Capture the cell that displays the provided text and extract its [X, Y] central coordinate. 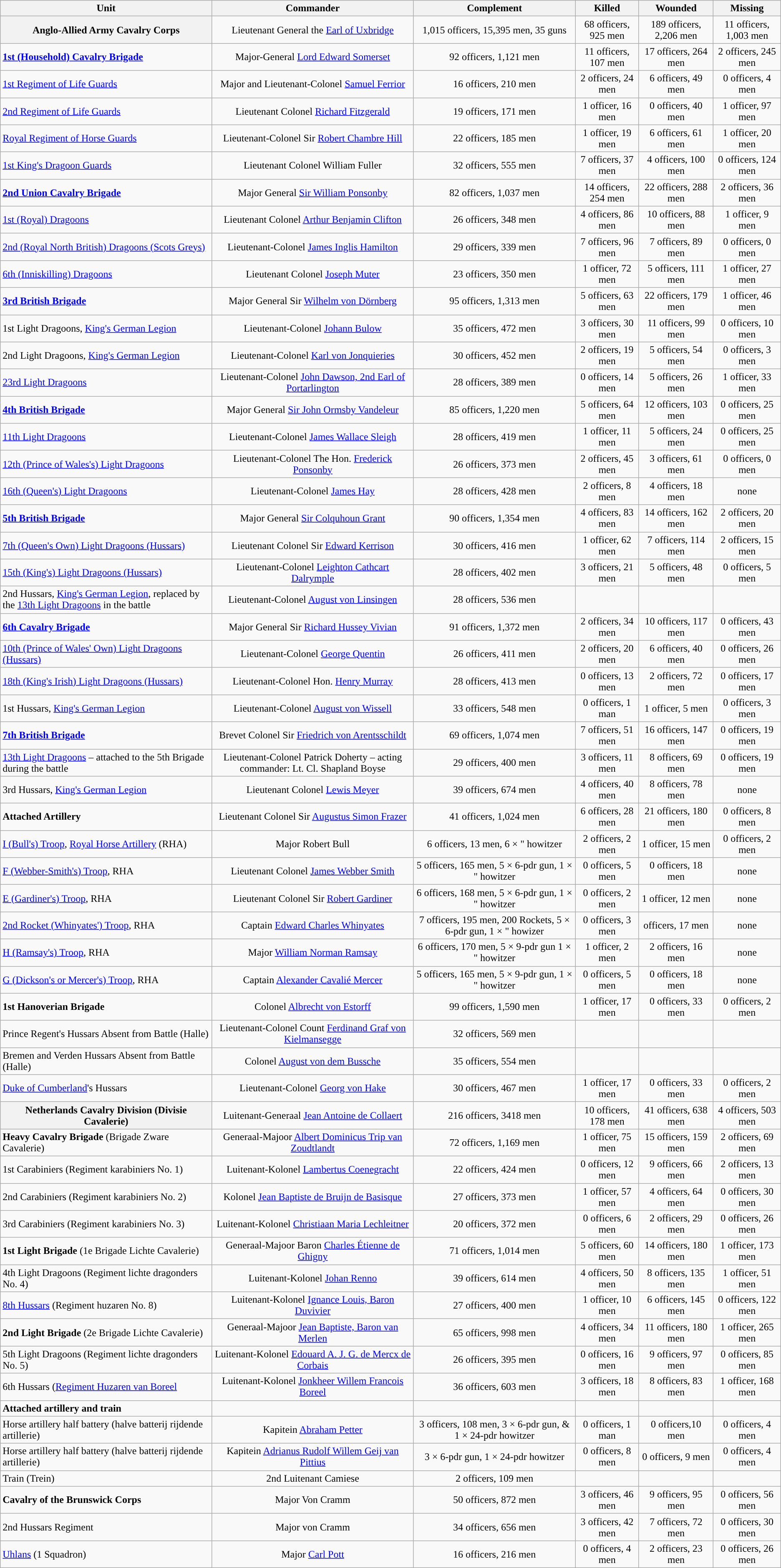
Lieutenant General the Earl of Uxbridge [313, 30]
4 officers, 86 men [607, 219]
5 officers, 64 men [607, 410]
Lieutenant Colonel James Webber Smith [313, 871]
2nd Light Brigade (2e Brigade Lichte Cavalerie) [106, 1332]
1 officer, 173 men [747, 1251]
12th (Prince of Wales's) Light Dragoons [106, 464]
4 officers, 83 men [607, 518]
7 officers, 37 men [607, 165]
29 officers, 339 men [494, 247]
1 officer, 75 men [607, 1142]
Bremen and Verden Hussars Absent from Battle (Halle) [106, 1061]
36 officers, 603 men [494, 1387]
28 officers, 413 men [494, 681]
2 officers, 34 men [607, 627]
0 officers, 40 men [676, 111]
14 officers, 180 men [676, 1251]
Major General Sir John Ormsby Vandeleur [313, 410]
7th (Queen's Own) Light Dragoons (Hussars) [106, 546]
Lieutenant-Colonel John Dawson, 2nd Earl of Portarlington [313, 383]
1 officer, 16 men [607, 111]
2 officers, 109 men [494, 1478]
2nd Hussars Regiment [106, 1527]
4 officers, 64 men [676, 1196]
7th British Brigade [106, 735]
5 officers, 24 men [676, 437]
16th (Queen's) Light Dragoons [106, 491]
8 officers, 69 men [676, 763]
4 officers, 18 men [676, 491]
Lieutenant-Colonel Georg von Hake [313, 1088]
Lieutenant Colonel Sir Augustus Simon Frazer [313, 817]
7 officers, 96 men [607, 247]
Major General Sir Wilhelm von Dörnberg [313, 301]
91 officers, 1,372 men [494, 627]
16 officers, 147 men [676, 735]
Kolonel Jean Baptiste de Bruijn de Basisque [313, 1196]
0 officers, 85 men [747, 1360]
5 officers, 26 men [676, 383]
1st Hanoverian Brigade [106, 1007]
69 officers, 1,074 men [494, 735]
1 officer, 19 men [607, 138]
0 officers, 16 men [607, 1360]
Major General Sir Colquhoun Grant [313, 518]
5 officers, 165 men, 5 × 9-pdr gun, 1 × " howitzer [494, 979]
Lieutenant-Colonel James Inglis Hamilton [313, 247]
3 × 6-pdr gun, 1 × 24-pdr howitzer [494, 1457]
Lieutenant-Colonel James Wallace Sleigh [313, 437]
Uhlans (1 Squadron) [106, 1554]
Luitenant-Kolonel Christiaan Maria Lechleitner [313, 1224]
30 officers, 416 men [494, 546]
2 officers, 15 men [747, 546]
2 officers, 2 men [607, 844]
92 officers, 1,121 men [494, 57]
3 officers, 11 men [607, 763]
H (Ramsay's) Troop, RHA [106, 953]
3 officers, 108 men, 3 × 6-pdr gun, & 1 × 24-pdr howitzer [494, 1430]
2 officers, 16 men [676, 953]
11 officers, 1,003 men [747, 30]
5 officers, 48 men [676, 572]
Generaal-Majoor Jean Baptiste, Baron van Merlen [313, 1332]
Lieutenant-Colonel Karl von Jonquieries [313, 355]
85 officers, 1,220 men [494, 410]
68 officers, 925 men [607, 30]
3 officers, 21 men [607, 572]
17 officers, 264 men [676, 57]
6 officers, 28 men [607, 817]
1 officer, 2 men [607, 953]
216 officers, 3418 men [494, 1115]
Complement [494, 8]
Major William Norman Ramsay [313, 953]
0 officers, 13 men [607, 681]
1 officer, 168 men [747, 1387]
Major General Sir Richard Hussey Vivian [313, 627]
1 officer, 9 men [747, 219]
Brevet Colonel Sir Friedrich von Arentsschildt [313, 735]
6 officers, 61 men [676, 138]
19 officers, 171 men [494, 111]
3 officers, 42 men [607, 1527]
1 officer, 265 men [747, 1332]
26 officers, 373 men [494, 464]
0 officers, 9 men [676, 1457]
Captain Edward Charles Whinyates [313, 925]
Luitenant-Kolonel Johan Renno [313, 1278]
6 officers, 40 men [676, 654]
7 officers, 72 men [676, 1527]
1,015 officers, 15,395 men, 35 guns [494, 30]
30 officers, 467 men [494, 1088]
Major Robert Bull [313, 844]
Luitenant-Kolonel Ignance Louis, Baron Duvivier [313, 1306]
34 officers, 656 men [494, 1527]
16 officers, 210 men [494, 84]
5 officers, 111 men [676, 274]
Lieutenant Colonel Arthur Benjamin Clifton [313, 219]
6 officers, 168 men, 5 × 6-pdr gun, 1 × " howitzer [494, 899]
0 officers, 10 men [747, 328]
Kapitein Adrianus Rudolf Willem Geij van Pittius [313, 1457]
2 officers, 36 men [747, 193]
2 officers, 69 men [747, 1142]
8 officers, 78 men [676, 790]
28 officers, 402 men [494, 572]
22 officers, 185 men [494, 138]
Lieutenant-Colonel Johann Bulow [313, 328]
2 officers, 72 men [676, 681]
1 officer, 5 men [676, 708]
1st King's Dragoon Guards [106, 165]
Luitenant-Generaal Jean Antoine de Collaert [313, 1115]
2 officers, 23 men [676, 1554]
10 officers, 117 men [676, 627]
9 officers, 66 men [676, 1170]
7 officers, 195 men, 200 Rockets, 5 × 6-pdr gun, 1 × " howizer [494, 925]
23 officers, 350 men [494, 274]
2nd Light Dragoons, King's German Legion [106, 355]
2nd Luitenant Camiese [313, 1478]
8th Hussars (Regiment huzaren No. 8) [106, 1306]
Major Von Cramm [313, 1500]
4 officers, 50 men [607, 1278]
Lieutenant-Colonel George Quentin [313, 654]
32 officers, 569 men [494, 1034]
99 officers, 1,590 men [494, 1007]
26 officers, 348 men [494, 219]
0 officers, 17 men [747, 681]
72 officers, 1,169 men [494, 1142]
22 officers, 288 men [676, 193]
Lieutenant-Colonel Patrick Doherty – acting commander: Lt. Cl. Shapland Boyse [313, 763]
Missing [747, 8]
5 officers, 60 men [607, 1251]
Lieutenant-Colonel Hon. Henry Murray [313, 681]
2nd Rocket (Whinyates') Troop, RHA [106, 925]
18th (King's Irish) Light Dragoons (Hussars) [106, 681]
11th Light Dragoons [106, 437]
Lieutenant Colonel Joseph Muter [313, 274]
0 officers, 6 men [607, 1224]
4th Light Dragoons (Regiment lichte dragonders No. 4) [106, 1278]
189 officers, 2,206 men [676, 30]
3 officers, 30 men [607, 328]
6 officers, 145 men [676, 1306]
2 officers, 45 men [607, 464]
29 officers, 400 men [494, 763]
Cavalry of the Brunswick Corps [106, 1500]
1 officer, 20 men [747, 138]
Major-General Lord Edward Somerset [313, 57]
20 officers, 372 men [494, 1224]
Attached artillery and train [106, 1408]
Commander [313, 8]
Lieutenant-Colonel August von Wissell [313, 708]
1st Light Brigade (1e Brigade Lichte Cavalerie) [106, 1251]
1st Regiment of Life Guards [106, 84]
28 officers, 419 men [494, 437]
Major and Lieutenant-Colonel Samuel Ferrior [313, 84]
41 officers, 638 men [676, 1115]
95 officers, 1,313 men [494, 301]
1st Light Dragoons, King's German Legion [106, 328]
32 officers, 555 men [494, 165]
3rd British Brigade [106, 301]
I (Bull's) Troop, Royal Horse Artillery (RHA) [106, 844]
35 officers, 472 men [494, 328]
8 officers, 135 men [676, 1278]
4 officers, 503 men [747, 1115]
35 officers, 554 men [494, 1061]
11 officers, 99 men [676, 328]
Prince Regent's Hussars Absent from Battle (Halle) [106, 1034]
10 officers, 88 men [676, 219]
14 officers, 162 men [676, 518]
15th (King's) Light Dragoons (Hussars) [106, 572]
2nd Union Cavalry Brigade [106, 193]
9 officers, 97 men [676, 1360]
1 officer, 12 men [676, 899]
Train (Trein) [106, 1478]
41 officers, 1,024 men [494, 817]
officers, 17 men [676, 925]
Colonel Albrecht von Estorff [313, 1007]
28 officers, 428 men [494, 491]
Lieutenant-Colonel The Hon. Frederick Ponsonby [313, 464]
28 officers, 389 men [494, 383]
7 officers, 114 men [676, 546]
11 officers, 180 men [676, 1332]
7 officers, 89 men [676, 247]
0 officers, 14 men [607, 383]
Lieutenant-Colonel Leighton Cathcart Dalrymple [313, 572]
0 officers,10 men [676, 1430]
5 officers, 63 men [607, 301]
Major General Sir William Ponsonby [313, 193]
33 officers, 548 men [494, 708]
G (Dickson's or Mercer's) Troop, RHA [106, 979]
Major Carl Pott [313, 1554]
14 officers, 254 men [607, 193]
Luitenant-Kolonel Edouard A. J. G. de Mercx de Corbais [313, 1360]
Duke of Cumberland's Hussars [106, 1088]
10th (Prince of Wales' Own) Light Dragoons (Hussars) [106, 654]
2 officers, 29 men [676, 1224]
6 officers, 49 men [676, 84]
27 officers, 400 men [494, 1306]
Lieutenant-Colonel August von Linsingen [313, 600]
2 officers, 13 men [747, 1170]
Major von Cramm [313, 1527]
1st (Royal) Dragoons [106, 219]
12 officers, 103 men [676, 410]
Heavy Cavalry Brigade (Brigade Zware Cavalerie) [106, 1142]
1 officer, 27 men [747, 274]
6 officers, 170 men, 5 × 9-pdr gun 1 × " howitzer [494, 953]
6th Cavalry Brigade [106, 627]
Lieutenant-Colonel Sir Robert Chambre Hill [313, 138]
0 officers, 56 men [747, 1500]
23rd Light Dragoons [106, 383]
Lieutenant Colonel Richard Fitzgerald [313, 111]
16 officers, 216 men [494, 1554]
Luitenant-Kolonel Jonkheer Willem Francois Boreel [313, 1387]
1 officer, 62 men [607, 546]
Generaal-Majoor Baron Charles Étienne de Ghigny [313, 1251]
30 officers, 452 men [494, 355]
3 officers, 18 men [607, 1387]
3 officers, 46 men [607, 1500]
1 officer, 97 men [747, 111]
5 officers, 54 men [676, 355]
Lieutenant Colonel Lewis Meyer [313, 790]
Killed [607, 8]
2nd (Royal North British) Dragoons (Scots Greys) [106, 247]
0 officers, 12 men [607, 1170]
39 officers, 614 men [494, 1278]
1 officer, 33 men [747, 383]
Royal Regiment of Horse Guards [106, 138]
1 officer, 10 men [607, 1306]
0 officers, 122 men [747, 1306]
6th (Inniskilling) Dragoons [106, 274]
1 officer, 57 men [607, 1196]
Wounded [676, 8]
10 officers, 178 men [607, 1115]
8 officers, 83 men [676, 1387]
2nd Hussars, King's German Legion, replaced by the 13th Light Dragoons in the battle [106, 600]
2 officers, 19 men [607, 355]
2 officers, 24 men [607, 84]
1 officer, 11 men [607, 437]
82 officers, 1,037 men [494, 193]
1 officer, 15 men [676, 844]
0 officers, 124 men [747, 165]
11 officers, 107 men [607, 57]
Lieutenant-Colonel James Hay [313, 491]
50 officers, 872 men [494, 1500]
1 officer, 51 men [747, 1278]
Lieutenant Colonel Sir Edward Kerrison [313, 546]
2nd Carabiniers (Regiment karabiniers No. 2) [106, 1196]
Generaal-Majoor Albert Dominicus Trip van Zoudtlandt [313, 1142]
3 officers, 61 men [676, 464]
28 officers, 536 men [494, 600]
2 officers, 8 men [607, 491]
1st Hussars, King's German Legion [106, 708]
5th Light Dragoons (Regiment lichte dragonders No. 5) [106, 1360]
6th Hussars (Regiment Huzaren van Boreel [106, 1387]
27 officers, 373 men [494, 1196]
Anglo-Allied Army Cavalry Corps [106, 30]
65 officers, 998 men [494, 1332]
1st (Household) Cavalry Brigade [106, 57]
4th British Brigade [106, 410]
13th Light Dragoons – attached to the 5th Brigade during the battle [106, 763]
90 officers, 1,354 men [494, 518]
39 officers, 674 men [494, 790]
Lieutenant-Colonel Count Ferdinand Graf von Kielmansegge [313, 1034]
26 officers, 395 men [494, 1360]
22 officers, 424 men [494, 1170]
0 officers, 43 men [747, 627]
21 officers, 180 men [676, 817]
4 officers, 100 men [676, 165]
4 officers, 40 men [607, 790]
Lieutenant Colonel William Fuller [313, 165]
15 officers, 159 men [676, 1142]
3rd Carabiniers (Regiment karabiniers No. 3) [106, 1224]
F (Webber-Smith's) Troop, RHA [106, 871]
Lieutenant Colonel Sir Robert Gardiner [313, 899]
2 officers, 245 men [747, 57]
Unit [106, 8]
Colonel August von dem Bussche [313, 1061]
71 officers, 1,014 men [494, 1251]
1 officer, 46 men [747, 301]
26 officers, 411 men [494, 654]
Luitenant-Kolonel Lambertus Coenegracht [313, 1170]
1 officer, 72 men [607, 274]
Kapitein Abraham Petter [313, 1430]
E (Gardiner's) Troop, RHA [106, 899]
4 officers, 34 men [607, 1332]
5th British Brigade [106, 518]
Captain Alexander Cavalié Mercer [313, 979]
2nd Regiment of Life Guards [106, 111]
22 officers, 179 men [676, 301]
Netherlands Cavalry Division (Divisie Cavalerie) [106, 1115]
1st Carabiniers (Regiment karabiniers No. 1) [106, 1170]
9 officers, 95 men [676, 1500]
5 officers, 165 men, 5 × 6-pdr gun, 1 × " howitzer [494, 871]
Attached Artillery [106, 817]
3rd Hussars, King's German Legion [106, 790]
7 officers, 51 men [607, 735]
6 officers, 13 men, 6 × " howitzer [494, 844]
